Scan for the cell matching the given text and deliver its (X, Y) coordinate at center. 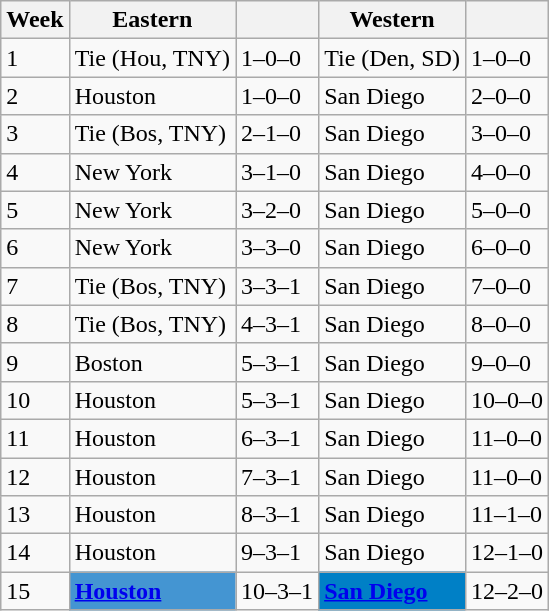
Week (35, 20)
7–0–0 (506, 286)
8 (35, 324)
4–3–1 (278, 324)
9–3–1 (278, 553)
10 (35, 400)
Tie (Hou, TNY) (152, 58)
9 (35, 362)
3–1–0 (278, 172)
Boston (152, 362)
Tie (Den, SD) (392, 58)
4 (35, 172)
2 (35, 96)
7–3–1 (278, 477)
6 (35, 248)
12 (35, 477)
10–3–1 (278, 591)
12–1–0 (506, 553)
3–3–1 (278, 286)
15 (35, 591)
8–0–0 (506, 324)
3–3–0 (278, 248)
3 (35, 134)
3–2–0 (278, 210)
Eastern (152, 20)
8–3–1 (278, 515)
4–0–0 (506, 172)
6–0–0 (506, 248)
9–0–0 (506, 362)
5 (35, 210)
5–0–0 (506, 210)
6–3–1 (278, 438)
Western (392, 20)
1 (35, 58)
7 (35, 286)
2–0–0 (506, 96)
3–0–0 (506, 134)
10–0–0 (506, 400)
11 (35, 438)
13 (35, 515)
2–1–0 (278, 134)
11–1–0 (506, 515)
12–2–0 (506, 591)
14 (35, 553)
